Search for the cell housing the specified text and yield its [x, y] center coordinate. 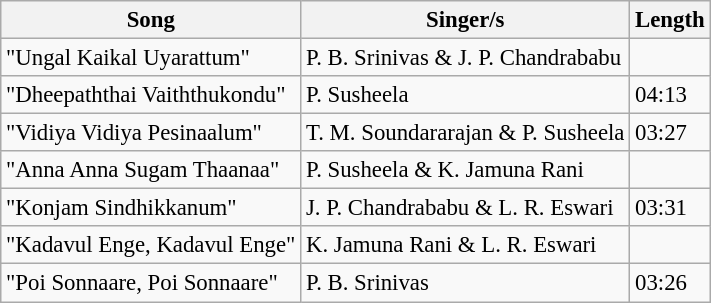
P. Susheela [466, 95]
"Dheepaththai Vaiththukondu" [151, 95]
Length [670, 20]
T. M. Soundararajan & P. Susheela [466, 133]
Singer/s [466, 20]
04:13 [670, 95]
"Kadavul Enge, Kadavul Enge" [151, 245]
"Ungal Kaikal Uyarattum" [151, 58]
J. P. Chandrababu & L. R. Eswari [466, 208]
P. B. Srinivas & J. P. Chandrababu [466, 58]
"Vidiya Vidiya Pesinaalum" [151, 133]
03:27 [670, 133]
03:31 [670, 208]
P. Susheela & K. Jamuna Rani [466, 170]
03:26 [670, 283]
"Poi Sonnaare, Poi Sonnaare" [151, 283]
Song [151, 20]
"Anna Anna Sugam Thaanaa" [151, 170]
"Konjam Sindhikkanum" [151, 208]
P. B. Srinivas [466, 283]
K. Jamuna Rani & L. R. Eswari [466, 245]
